Find where the given text appears and provide that cell's center as (x, y) coordinate. 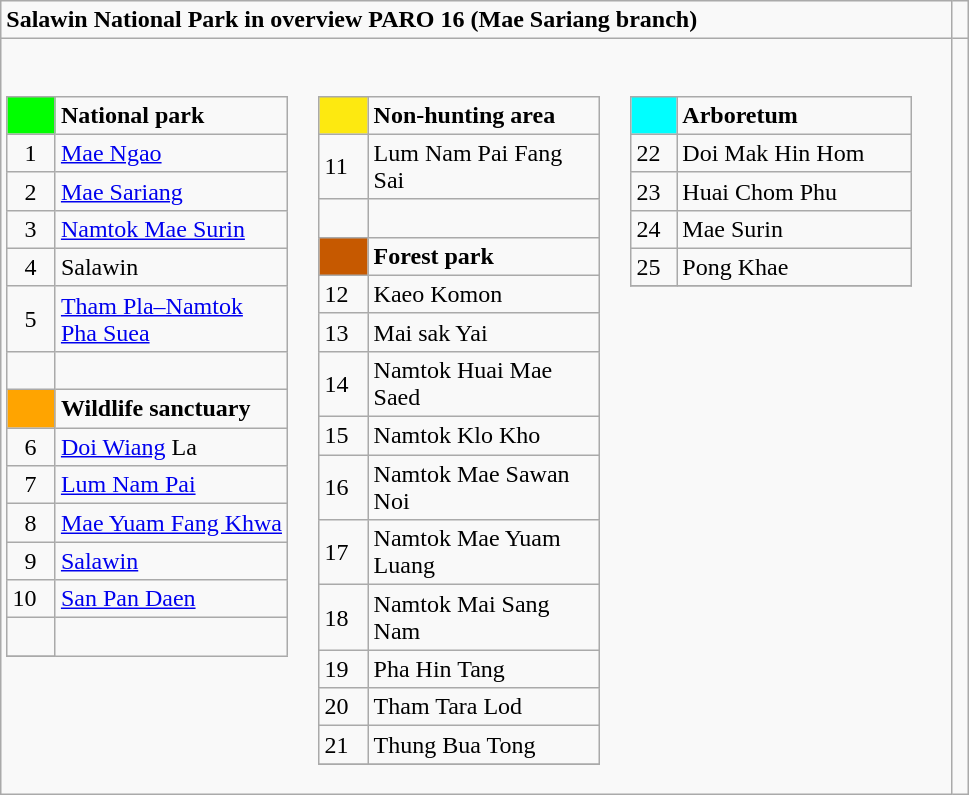
9 (31, 561)
Doi Wiang La (171, 447)
7 (31, 485)
8 (31, 523)
Namtok Mae Surin (171, 229)
Lum Nam Pai Fang Sai (484, 166)
25 (654, 267)
Namtok Mai Sang Nam (484, 618)
Namtok Huai Mae Saed (484, 384)
16 (344, 488)
Tham Pla–Namtok Pha Suea (171, 318)
13 (344, 332)
23 (654, 191)
21 (344, 745)
5 (31, 318)
14 (344, 384)
Mae Yuam Fang Khwa (171, 523)
Pha Hin Tang (484, 669)
Lum Nam Pai (171, 485)
Mae Surin (794, 229)
18 (344, 618)
12 (344, 294)
Mae Sariang (171, 191)
11 (344, 166)
Namtok Mae Yuam Luang (484, 552)
Arboretum (794, 115)
National park (171, 115)
Huai Chom Phu (794, 191)
Non-hunting area (484, 115)
Forest park (484, 256)
Doi Mak Hin Hom (794, 153)
Thung Bua Tong (484, 745)
10 (31, 599)
15 (344, 436)
1 (31, 153)
Kaeo Komon (484, 294)
Mae Ngao (171, 153)
17 (344, 552)
Wildlife sanctuary (171, 409)
22 (654, 153)
20 (344, 707)
Namtok Mae Sawan Noi (484, 488)
Tham Tara Lod (484, 707)
San Pan Daen (171, 599)
3 (31, 229)
2 (31, 191)
Pong Khae (794, 267)
19 (344, 669)
24 (654, 229)
Mai sak Yai (484, 332)
Salawin National Park in overview PARO 16 (Mae Sariang branch) (476, 20)
Namtok Klo Kho (484, 436)
4 (31, 267)
6 (31, 447)
